Provide the [x, y] coordinate of the cell's center where the given text is located.  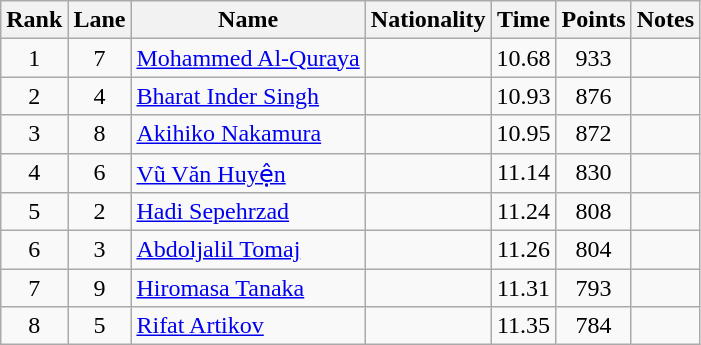
Rank [34, 20]
Akihiko Nakamura [248, 134]
Rifat Artikov [248, 326]
9 [100, 288]
933 [594, 58]
11.24 [524, 212]
1 [34, 58]
793 [594, 288]
784 [594, 326]
11.31 [524, 288]
Time [524, 20]
Lane [100, 20]
830 [594, 173]
Nationality [428, 20]
808 [594, 212]
11.26 [524, 250]
Mohammed Al-Quraya [248, 58]
Abdoljalil Tomaj [248, 250]
Hiromasa Tanaka [248, 288]
Points [594, 20]
Bharat Inder Singh [248, 96]
Hadi Sepehrzad [248, 212]
11.35 [524, 326]
Name [248, 20]
Notes [665, 20]
10.95 [524, 134]
10.68 [524, 58]
872 [594, 134]
10.93 [524, 96]
11.14 [524, 173]
Vũ Văn Huyện [248, 173]
876 [594, 96]
804 [594, 250]
